Pinpoint the cell where the given text exists, returning its [x, y] midpoint coordinate. 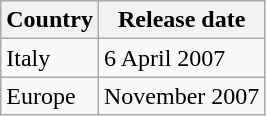
November 2007 [181, 96]
Country [50, 20]
6 April 2007 [181, 58]
Italy [50, 58]
Europe [50, 96]
Release date [181, 20]
